Provide the (x, y) coordinate of the cell's center where the given text is located.  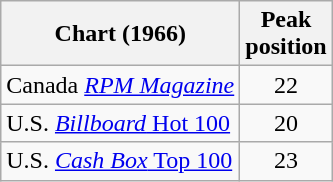
Peakposition (286, 34)
Chart (1966) (120, 34)
22 (286, 85)
20 (286, 123)
23 (286, 161)
Canada RPM Magazine (120, 85)
U.S. Cash Box Top 100 (120, 161)
U.S. Billboard Hot 100 (120, 123)
